Search for the cell housing the specified text and yield its (X, Y) center coordinate. 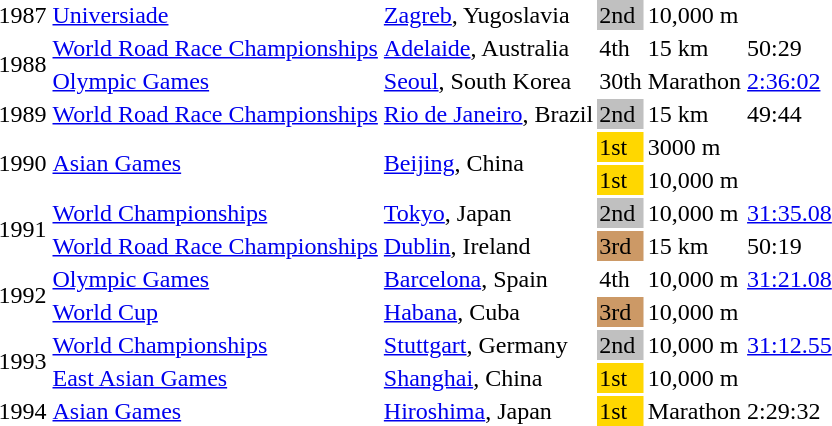
Hiroshima, Japan (488, 411)
World Cup (215, 312)
Dublin, Ireland (488, 246)
Stuttgart, Germany (488, 345)
Beijing, China (488, 164)
East Asian Games (215, 378)
Universiade (215, 15)
Zagreb, Yugoslavia (488, 15)
Tokyo, Japan (488, 213)
Seoul, South Korea (488, 81)
Shanghai, China (488, 378)
Habana, Cuba (488, 312)
3000 m (694, 147)
30th (621, 81)
Adelaide, Australia (488, 48)
Barcelona, Spain (488, 279)
Rio de Janeiro, Brazil (488, 114)
